Scan for the cell matching the given text and deliver its [X, Y] coordinate at center. 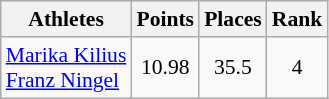
4 [298, 68]
Rank [298, 19]
10.98 [165, 68]
Athletes [66, 19]
Points [165, 19]
Marika KiliusFranz Ningel [66, 68]
35.5 [233, 68]
Places [233, 19]
